Search for the cell housing the specified text and yield its (x, y) center coordinate. 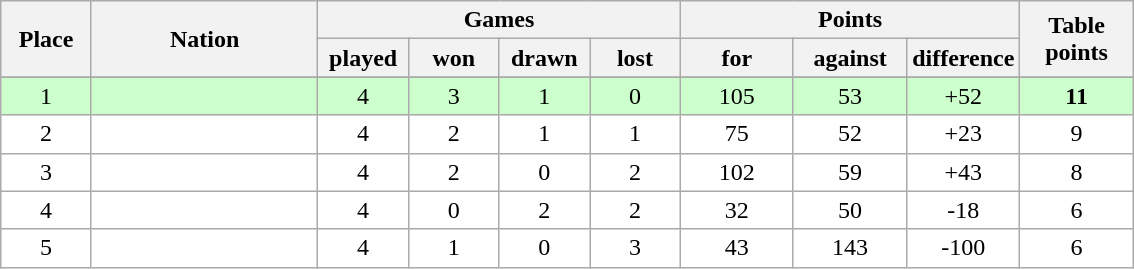
9 (1076, 134)
Tablepoints (1076, 39)
+52 (964, 96)
Place (46, 39)
11 (1076, 96)
difference (964, 58)
against (850, 58)
for (736, 58)
Nation (204, 39)
+23 (964, 134)
8 (1076, 172)
143 (850, 248)
-100 (964, 248)
32 (736, 210)
102 (736, 172)
-18 (964, 210)
50 (850, 210)
53 (850, 96)
75 (736, 134)
43 (736, 248)
drawn (544, 58)
Games (499, 20)
+43 (964, 172)
played (364, 58)
52 (850, 134)
lost (636, 58)
won (454, 58)
105 (736, 96)
5 (46, 248)
Points (850, 20)
59 (850, 172)
